Identify which cell holds the provided text, then report its (X, Y) central coordinate. 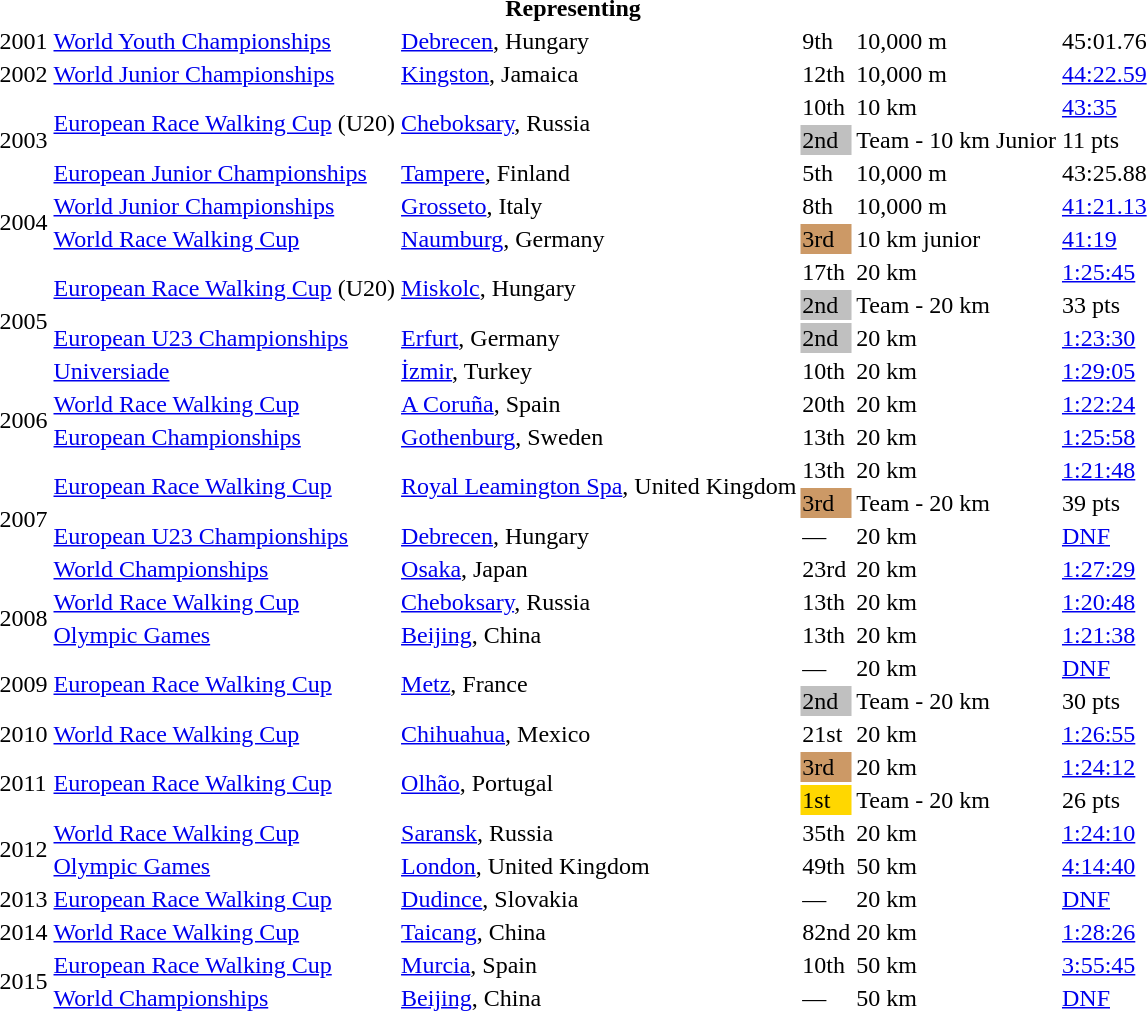
Kingston, Jamaica (599, 74)
Osaka, Japan (599, 569)
82nd (826, 932)
London, United Kingdom (599, 866)
Dudince, Slovakia (599, 899)
Saransk, Russia (599, 833)
Taicang, China (599, 932)
World Championships (224, 569)
12th (826, 74)
1st (826, 800)
20th (826, 404)
Naumburg, Germany (599, 239)
Tampere, Finland (599, 173)
23rd (826, 569)
World Youth Championships (224, 41)
5th (826, 173)
Team - 10 km Junior (956, 140)
Metz, France (599, 684)
10 km junior (956, 239)
European Championships (224, 437)
Royal Leamington Spa, United Kingdom (599, 486)
21st (826, 734)
İzmir, Turkey (599, 371)
Grosseto, Italy (599, 206)
Olhão, Portugal (599, 784)
Universiade (224, 371)
10 km (956, 107)
8th (826, 206)
Murcia, Spain (599, 965)
35th (826, 833)
European Junior Championships (224, 173)
Beijing, China (599, 635)
9th (826, 41)
Gothenburg, Sweden (599, 437)
17th (826, 272)
Chihuahua, Mexico (599, 734)
49th (826, 866)
Erfurt, Germany (599, 338)
A Coruña, Spain (599, 404)
Miskolc, Hungary (599, 288)
